Determine the (x, y) coordinate at the center of the cell enclosing the given text.  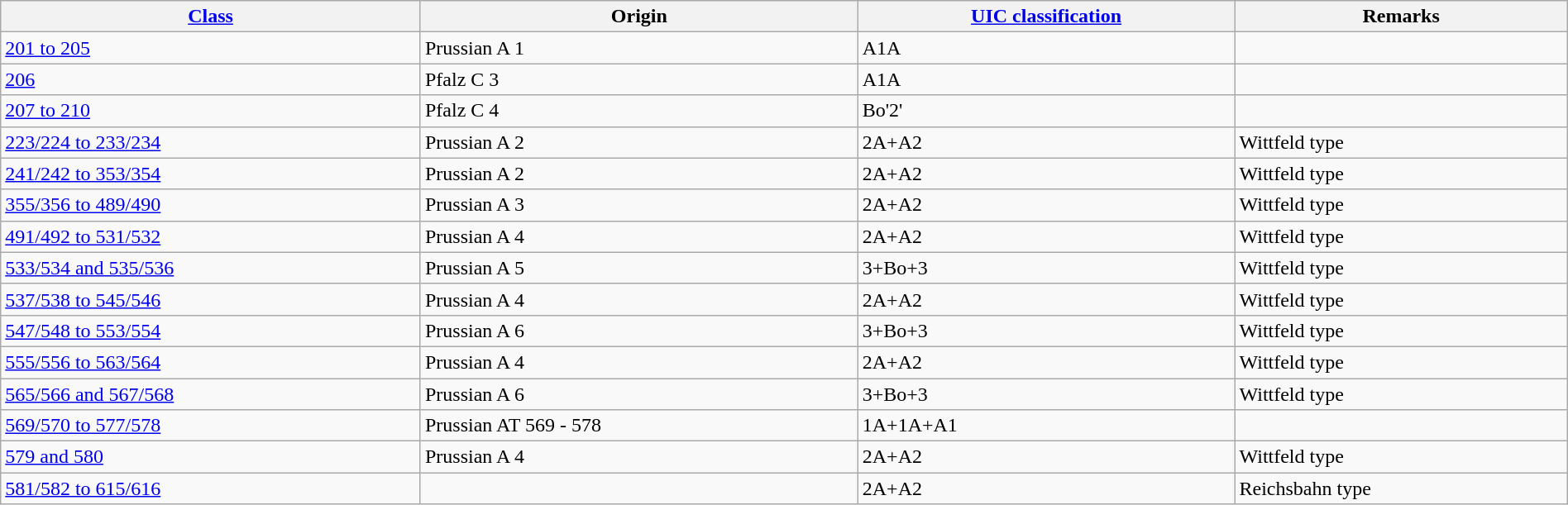
201 to 205 (211, 48)
241/242 to 353/354 (211, 174)
537/538 to 545/546 (211, 299)
533/534 and 535/536 (211, 268)
581/582 to 615/616 (211, 488)
Remarks (1401, 17)
Class (211, 17)
555/556 to 563/564 (211, 362)
Reichsbahn type (1401, 488)
569/570 to 577/578 (211, 426)
579 and 580 (211, 457)
Prussian A 3 (638, 205)
223/224 to 233/234 (211, 142)
565/566 and 567/568 (211, 394)
1A+1A+A1 (1046, 426)
Prussian A 1 (638, 48)
Prussian AT 569 - 578 (638, 426)
Prussian A 5 (638, 268)
206 (211, 79)
491/492 to 531/532 (211, 236)
207 to 210 (211, 111)
Pfalz C 3 (638, 79)
355/356 to 489/490 (211, 205)
Origin (638, 17)
547/548 to 553/554 (211, 331)
UIC classification (1046, 17)
Pfalz C 4 (638, 111)
Bo'2' (1046, 111)
